Return the (X, Y) coordinate for the center point of the cell that contains the specified text.  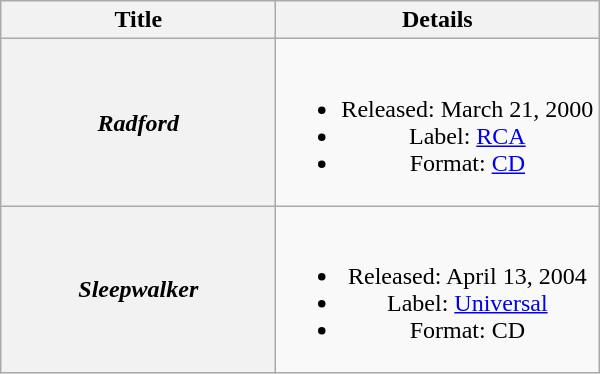
Released: April 13, 2004Label: UniversalFormat: CD (438, 290)
Sleepwalker (138, 290)
Released: March 21, 2000Label: RCAFormat: CD (438, 122)
Details (438, 20)
Title (138, 20)
Radford (138, 122)
